From the cell containing the given text, extract its center point as (x, y) coordinate. 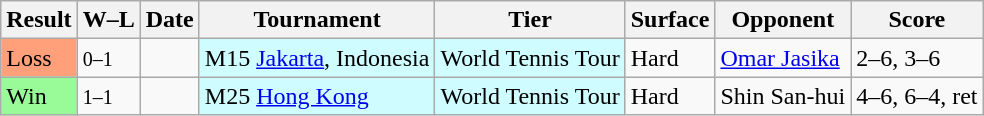
1–1 (108, 96)
Loss (39, 58)
W–L (108, 20)
2–6, 3–6 (917, 58)
Tournament (317, 20)
M25 Hong Kong (317, 96)
4–6, 6–4, ret (917, 96)
Opponent (783, 20)
Surface (670, 20)
Score (917, 20)
Result (39, 20)
Omar Jasika (783, 58)
0–1 (108, 58)
Win (39, 96)
Shin San-hui (783, 96)
Tier (530, 20)
Date (170, 20)
M15 Jakarta, Indonesia (317, 58)
